Return the [x, y] coordinate for the center point of the cell that contains the specified text.  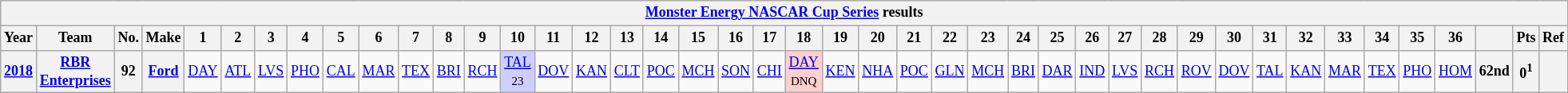
NHA [878, 72]
12 [592, 38]
01 [1526, 72]
DAR [1058, 72]
9 [482, 38]
11 [554, 38]
23 [988, 38]
21 [915, 38]
Ref [1554, 38]
Ford [163, 72]
26 [1093, 38]
7 [416, 38]
19 [840, 38]
24 [1024, 38]
RBR Enterprises [75, 72]
34 [1382, 38]
35 [1417, 38]
16 [736, 38]
2018 [19, 72]
KEN [840, 72]
33 [1345, 38]
Pts [1526, 38]
GLN [950, 72]
31 [1270, 38]
8 [449, 38]
4 [305, 38]
No. [128, 38]
TAL23 [518, 72]
25 [1058, 38]
62nd [1494, 72]
Year [19, 38]
1 [203, 38]
18 [804, 38]
36 [1455, 38]
SON [736, 72]
CLT [626, 72]
20 [878, 38]
10 [518, 38]
IND [1093, 72]
15 [698, 38]
6 [379, 38]
5 [340, 38]
TAL [1270, 72]
CAL [340, 72]
27 [1125, 38]
DAY [203, 72]
Team [75, 38]
ATL [238, 72]
14 [661, 38]
22 [950, 38]
DAYDNQ [804, 72]
Monster Energy NASCAR Cup Series results [784, 13]
28 [1160, 38]
13 [626, 38]
29 [1197, 38]
32 [1306, 38]
3 [272, 38]
30 [1234, 38]
HOM [1455, 72]
CHI [769, 72]
92 [128, 72]
2 [238, 38]
Make [163, 38]
ROV [1197, 72]
17 [769, 38]
